Capture the cell that displays the provided text and extract its [X, Y] central coordinate. 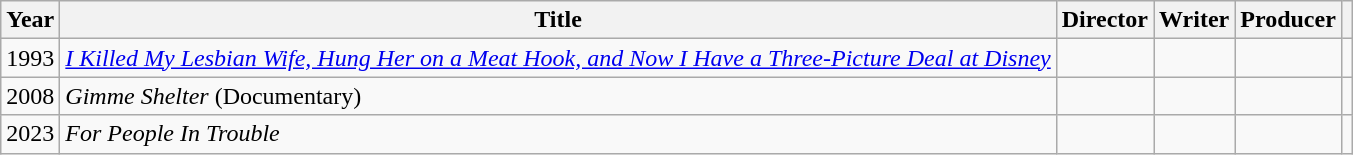
1993 [30, 58]
Writer [1194, 20]
I Killed My Lesbian Wife, Hung Her on a Meat Hook, and Now I Have a Three-Picture Deal at Disney [558, 58]
Title [558, 20]
Director [1104, 20]
Producer [1288, 20]
For People In Trouble [558, 134]
2023 [30, 134]
Gimme Shelter (Documentary) [558, 96]
2008 [30, 96]
Year [30, 20]
